Locate the cell with the specified text and output its [X, Y] center coordinate. 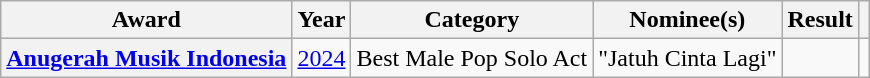
Category [472, 20]
Year [322, 20]
Nominee(s) [688, 20]
Award [146, 20]
"Jatuh Cinta Lagi" [688, 58]
Best Male Pop Solo Act [472, 58]
Anugerah Musik Indonesia [146, 58]
Result [820, 20]
2024 [322, 58]
